Capture the cell that displays the provided text and extract its [X, Y] central coordinate. 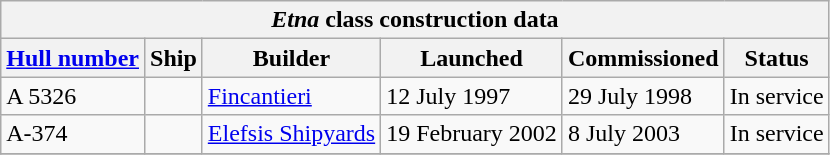
Fincantieri [291, 96]
Commissioned [643, 58]
12 July 1997 [472, 96]
A 5326 [73, 96]
Ship [174, 58]
Launched [472, 58]
19 February 2002 [472, 134]
Etna class construction data [415, 20]
Builder [291, 58]
29 July 1998 [643, 96]
Status [776, 58]
Hull number [73, 58]
Elefsis Shipyards [291, 134]
A-374 [73, 134]
8 July 2003 [643, 134]
